Return the (x, y) coordinate for the center point of the cell that contains the specified text.  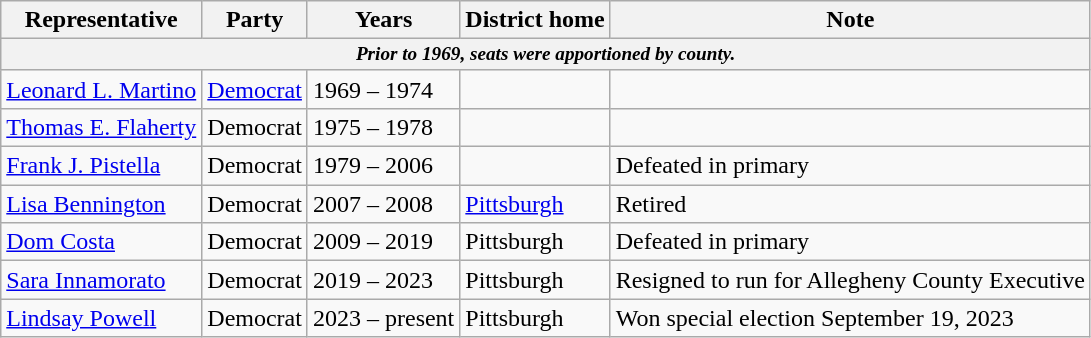
Lindsay Powell (102, 318)
1969 – 1974 (383, 89)
Frank J. Pistella (102, 166)
Dom Costa (102, 242)
2009 – 2019 (383, 242)
Note (850, 20)
Retired (850, 204)
2007 – 2008 (383, 204)
2023 – present (383, 318)
Leonard L. Martino (102, 89)
1975 – 1978 (383, 128)
District home (535, 20)
Won special election September 19, 2023 (850, 318)
Resigned to run for Allegheny County Executive (850, 280)
Years (383, 20)
Sara Innamorato (102, 280)
Lisa Bennington (102, 204)
Party (255, 20)
Representative (102, 20)
Prior to 1969, seats were apportioned by county. (546, 55)
Thomas E. Flaherty (102, 128)
2019 – 2023 (383, 280)
1979 – 2006 (383, 166)
